Extract the (X, Y) coordinate from the center of the cell holding the provided text.  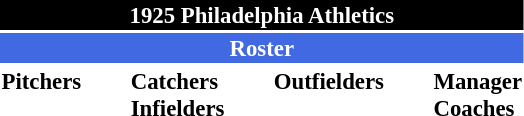
Roster (262, 48)
1925 Philadelphia Athletics (262, 15)
